Pinpoint the cell where the given text exists, returning its [X, Y] midpoint coordinate. 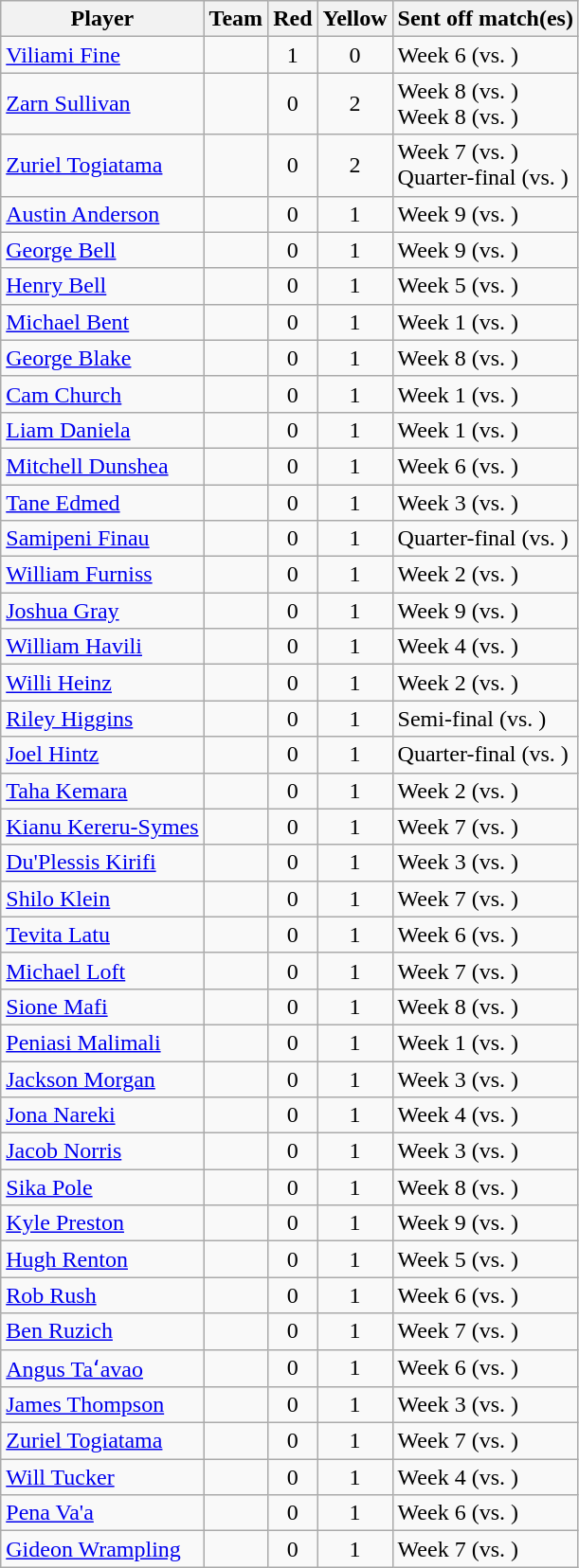
Tevita Latu [102, 935]
George Blake [102, 358]
Du'Plessis Kirifi [102, 863]
Sent off match(es) [485, 19]
Joshua Gray [102, 611]
Will Tucker [102, 1477]
William Havili [102, 647]
Tane Edmed [102, 503]
Michael Loft [102, 971]
Liam Daniela [102, 430]
Sika Pole [102, 1187]
Samipeni Finau [102, 539]
Viliami Fine [102, 55]
Sione Mafi [102, 1007]
Taha Kemara [102, 791]
Austin Anderson [102, 214]
Week 7 (vs. ) Quarter-final (vs. ) [485, 165]
Shilo Klein [102, 899]
Riley Higgins [102, 719]
Team [236, 19]
Player [102, 19]
Kyle Preston [102, 1223]
Jona Nareki [102, 1115]
Joel Hintz [102, 755]
Mitchell Dunshea [102, 466]
Pena Va'a [102, 1513]
Willi Heinz [102, 683]
Peniasi Malimali [102, 1042]
George Bell [102, 250]
Henry Bell [102, 286]
Week 8 (vs. ) Week 8 (vs. ) [485, 104]
William Furniss [102, 575]
Semi-final (vs. ) [485, 719]
Hugh Renton [102, 1259]
Kianu Kereru-Symes [102, 827]
Angus Taʻavao [102, 1368]
Jackson Morgan [102, 1078]
Ben Ruzich [102, 1331]
Cam Church [102, 394]
Michael Bent [102, 322]
Red [293, 19]
Zarn Sullivan [102, 104]
Jacob Norris [102, 1151]
Rob Rush [102, 1295]
Yellow [354, 19]
James Thompson [102, 1405]
Gideon Wrampling [102, 1549]
